Output the (X, Y) coordinate of the center of the cell containing the given text.  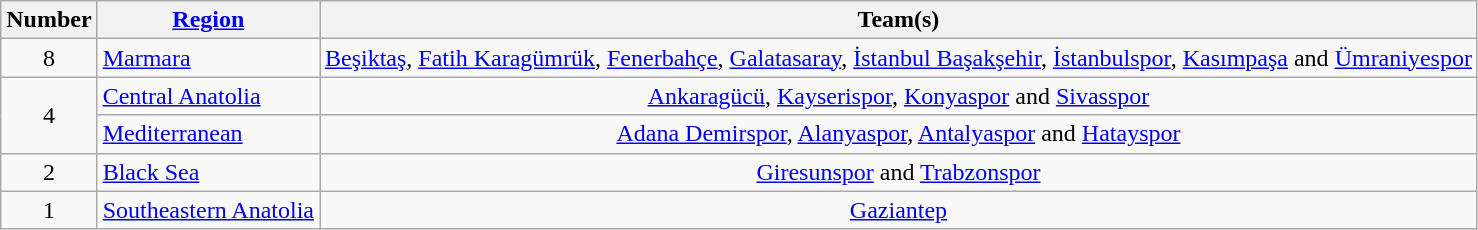
Number (49, 20)
Team(s) (899, 20)
Ankaragücü, Kayserispor, Konyaspor and Sivasspor (899, 96)
Marmara (208, 58)
Region (208, 20)
Mediterranean (208, 134)
Gaziantep (899, 210)
Giresunspor and Trabzonspor (899, 172)
1 (49, 210)
Central Anatolia (208, 96)
Beşiktaş, Fatih Karagümrük, Fenerbahçe, Galatasaray, İstanbul Başakşehir, İstanbulspor, Kasımpaşa and Ümraniyespor (899, 58)
4 (49, 115)
2 (49, 172)
Southeastern Anatolia (208, 210)
Black Sea (208, 172)
Adana Demirspor, Alanyaspor, Antalyaspor and Hatayspor (899, 134)
8 (49, 58)
